Extract the (x, y) coordinate from the center of the cell holding the provided text.  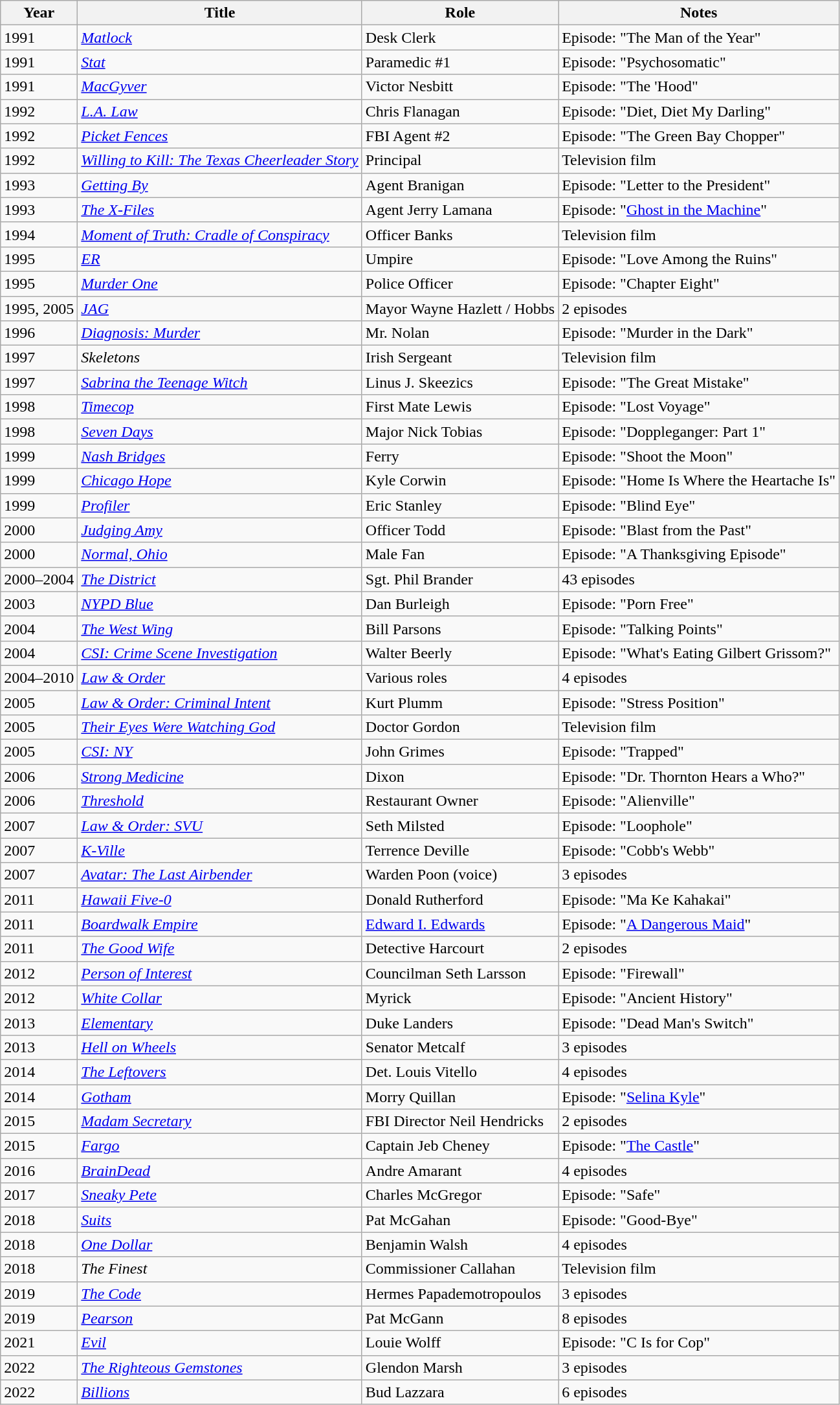
Myrick (459, 998)
Picket Fences (220, 136)
Title (220, 13)
8 episodes (699, 1318)
Major Nick Tobias (459, 432)
Episode: "Cobb's Webb" (699, 850)
Law & Order: SVU (220, 826)
Sgt. Phil Brander (459, 579)
Detective Harcourt (459, 949)
Irish Sergeant (459, 358)
Pat McGahan (459, 1220)
Fargo (220, 1146)
NYPD Blue (220, 604)
Terrence Deville (459, 850)
Agent Branigan (459, 185)
Duke Landers (459, 1023)
Episode: "Selina Kyle" (699, 1097)
Episode: "Love Among the Ruins" (699, 259)
1995, 2005 (39, 309)
Gotham (220, 1097)
Restaurant Owner (459, 801)
Episode: "Safe" (699, 1195)
Avatar: The Last Airbender (220, 875)
Episode: "Ancient History" (699, 998)
Their Eyes Were Watching God (220, 727)
White Collar (220, 998)
The West Wing (220, 628)
Episode: "Porn Free" (699, 604)
2004–2010 (39, 678)
Andre Amarant (459, 1171)
Year (39, 13)
Law & Order: Criminal Intent (220, 702)
The Leftovers (220, 1072)
Umpire (459, 259)
Episode: "Ma Ke Kahakai" (699, 900)
The Good Wife (220, 949)
Getting By (220, 185)
Moment of Truth: Cradle of Conspiracy (220, 234)
CSI: NY (220, 752)
FBI Agent #2 (459, 136)
Louie Wolff (459, 1343)
Episode: "Psychosomatic" (699, 62)
Episode: "Letter to the President" (699, 185)
Kyle Corwin (459, 481)
Episode: "Murder in the Dark" (699, 333)
Sabrina the Teenage Witch (220, 382)
Donald Rutherford (459, 900)
Doctor Gordon (459, 727)
The District (220, 579)
Episode: "The Great Mistake" (699, 382)
Agent Jerry Lamana (459, 210)
Episode: "Lost Voyage" (699, 407)
Episode: "C Is for Cop" (699, 1343)
Notes (699, 13)
Seven Days (220, 432)
Chicago Hope (220, 481)
Chris Flanagan (459, 111)
Kurt Plumm (459, 702)
2000–2004 (39, 579)
Diagnosis: Murder (220, 333)
Bill Parsons (459, 628)
Episode: "Home Is Where the Heartache Is" (699, 481)
Evil (220, 1343)
Judging Amy (220, 530)
Episode: "Stress Position" (699, 702)
1994 (39, 234)
Episode: "A Dangerous Maid" (699, 924)
Pat McGann (459, 1318)
Profiler (220, 505)
John Grimes (459, 752)
2003 (39, 604)
Pearson (220, 1318)
Hell on Wheels (220, 1047)
Glendon Marsh (459, 1367)
Suits (220, 1220)
Normal, Ohio (220, 555)
Episode: "The Man of the Year" (699, 38)
Episode: "Alienville" (699, 801)
Episode: "Chapter Eight" (699, 283)
Ferry (459, 456)
CSI: Crime Scene Investigation (220, 653)
Desk Clerk (459, 38)
L.A. Law (220, 111)
Bud Lazzara (459, 1392)
2017 (39, 1195)
2021 (39, 1343)
Matlock (220, 38)
Male Fan (459, 555)
Person of Interest (220, 973)
Strong Medicine (220, 777)
Mayor Wayne Hazlett / Hobbs (459, 309)
Paramedic #1 (459, 62)
Councilman Seth Larsson (459, 973)
Episode: "Dead Man's Switch" (699, 1023)
2016 (39, 1171)
Commissioner Callahan (459, 1269)
Dan Burleigh (459, 604)
Eric Stanley (459, 505)
Elementary (220, 1023)
Episode: "Doppleganger: Part 1" (699, 432)
Det. Louis Vitello (459, 1072)
43 episodes (699, 579)
First Mate Lewis (459, 407)
Nash Bridges (220, 456)
Officer Banks (459, 234)
Episode: "Blast from the Past" (699, 530)
Police Officer (459, 283)
Episode: "Diet, Diet My Darling" (699, 111)
Skeletons (220, 358)
Episode: "Talking Points" (699, 628)
Threshold (220, 801)
Officer Todd (459, 530)
Episode: "Shoot the Moon" (699, 456)
Episode: "The 'Hood" (699, 87)
Dixon (459, 777)
Hawaii Five-0 (220, 900)
Linus J. Skeezics (459, 382)
Episode: "Dr. Thornton Hears a Who?" (699, 777)
Benjamin Walsh (459, 1245)
Morry Quillan (459, 1097)
Episode: "Blind Eye" (699, 505)
BrainDead (220, 1171)
Captain Jeb Cheney (459, 1146)
Edward I. Edwards (459, 924)
Episode: "The Castle" (699, 1146)
Sneaky Pete (220, 1195)
Episode: "A Thanksgiving Episode" (699, 555)
Episode: "What's Eating Gilbert Grissom?" (699, 653)
FBI Director Neil Hendricks (459, 1122)
Madam Secretary (220, 1122)
Law & Order (220, 678)
ER (220, 259)
Episode: "Good-Bye" (699, 1220)
Hermes Papademotropoulos (459, 1294)
Boardwalk Empire (220, 924)
1996 (39, 333)
MacGyver (220, 87)
Murder One (220, 283)
Episode: "Ghost in the Machine" (699, 210)
Role (459, 13)
Principal (459, 160)
The Righteous Gemstones (220, 1367)
Episode: "Loophole" (699, 826)
Willing to Kill: The Texas Cheerleader Story (220, 160)
Various roles (459, 678)
Victor Nesbitt (459, 87)
One Dollar (220, 1245)
The X-Files (220, 210)
Episode: "Trapped" (699, 752)
Senator Metcalf (459, 1047)
6 episodes (699, 1392)
Seth Milsted (459, 826)
Mr. Nolan (459, 333)
Episode: "Firewall" (699, 973)
JAG (220, 309)
Charles McGregor (459, 1195)
Timecop (220, 407)
Walter Beerly (459, 653)
Billions (220, 1392)
Stat (220, 62)
The Code (220, 1294)
Episode: "The Green Bay Chopper" (699, 136)
K-Ville (220, 850)
Warden Poon (voice) (459, 875)
The Finest (220, 1269)
